Provide the [X, Y] coordinate of the cell's center where the given text is located.  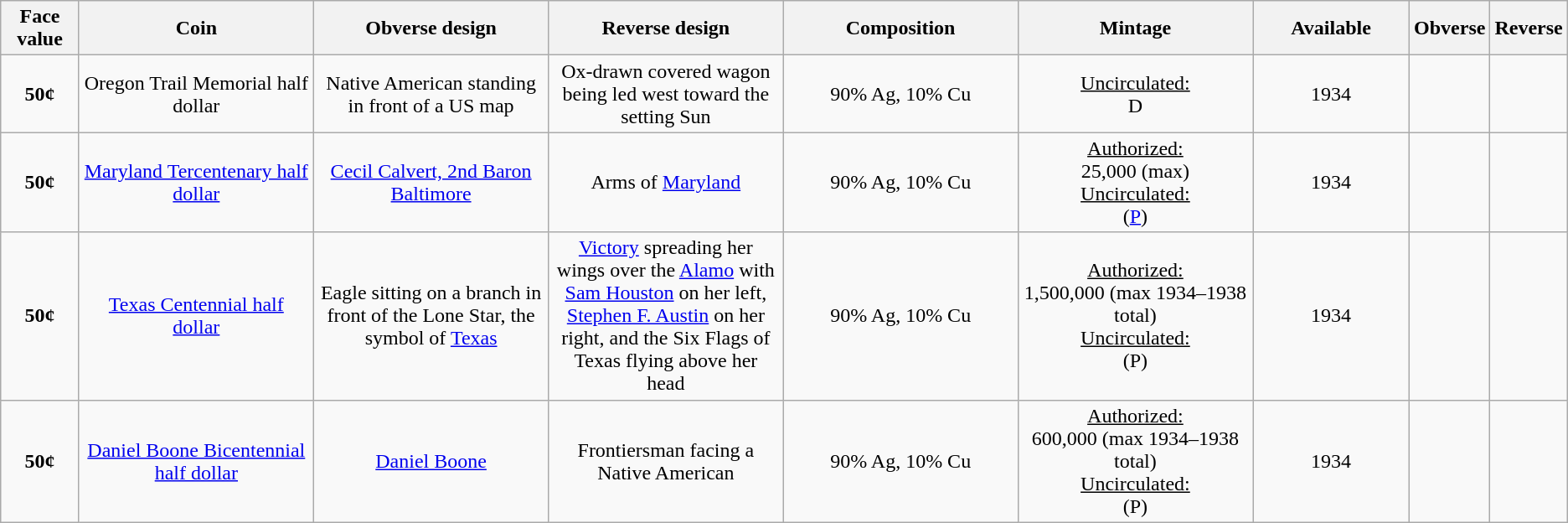
Available [1332, 28]
Eagle sitting on a branch in front of the Lone Star, the symbol of Texas [431, 316]
Native American standing in front of a US map [431, 94]
Daniel Boone [431, 461]
Coin [196, 28]
Daniel Boone Bicentennial half dollar [196, 461]
Arms of Maryland [666, 183]
Mintage [1135, 28]
Obverse design [431, 28]
Frontiersman facing a Native American [666, 461]
Uncirculated: D [1135, 94]
Ox-drawn covered wagon being led west toward the setting Sun [666, 94]
Authorized:600,000 (max 1934–1938 total)Uncirculated: (P) [1135, 461]
Reverse design [666, 28]
Authorized:25,000 (max)Uncirculated: (P) [1135, 183]
Oregon Trail Memorial half dollar [196, 94]
Face value [40, 28]
Authorized:1,500,000 (max 1934–1938 total)Uncirculated: (P) [1135, 316]
Composition [900, 28]
Maryland Tercentenary half dollar [196, 183]
Obverse [1450, 28]
Cecil Calvert, 2nd Baron Baltimore [431, 183]
Texas Centennial half dollar [196, 316]
Reverse [1529, 28]
